Find where the given text appears and provide that cell's center as (x, y) coordinate. 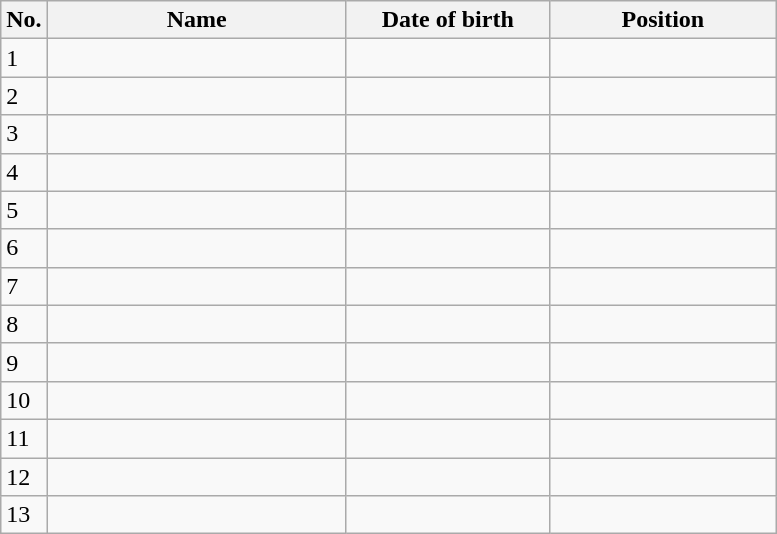
Name (196, 20)
1 (24, 58)
3 (24, 134)
4 (24, 172)
Position (662, 20)
Date of birth (448, 20)
2 (24, 96)
13 (24, 515)
7 (24, 286)
8 (24, 324)
6 (24, 248)
No. (24, 20)
12 (24, 477)
9 (24, 362)
10 (24, 400)
11 (24, 438)
5 (24, 210)
